Determine the [x, y] coordinate at the center of the cell enclosing the given text.  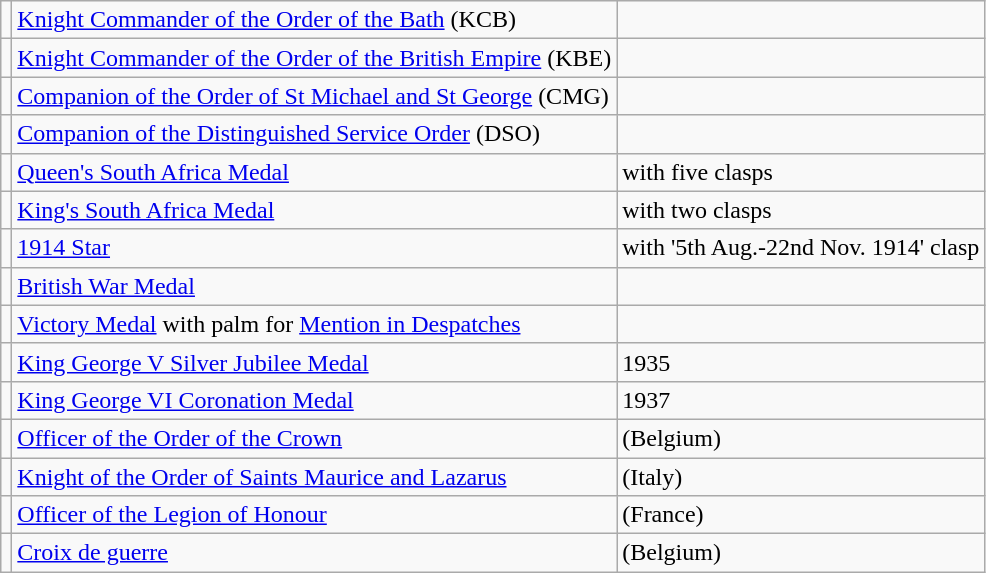
with two clasps [801, 210]
Companion of the Distinguished Service Order (DSO) [314, 134]
King George V Silver Jubilee Medal [314, 362]
Queen's South Africa Medal [314, 172]
Knight Commander of the Order of the British Empire (KBE) [314, 58]
1935 [801, 362]
Victory Medal with palm for Mention in Despatches [314, 324]
Companion of the Order of St Michael and St George (CMG) [314, 96]
Officer of the Order of the Crown [314, 438]
(Italy) [801, 477]
1914 Star [314, 248]
King's South Africa Medal [314, 210]
1937 [801, 400]
Officer of the Legion of Honour [314, 515]
Croix de guerre [314, 553]
with '5th Aug.-22nd Nov. 1914' clasp [801, 248]
British War Medal [314, 286]
(France) [801, 515]
Knight of the Order of Saints Maurice and Lazarus [314, 477]
with five clasps [801, 172]
King George VI Coronation Medal [314, 400]
Knight Commander of the Order of the Bath (KCB) [314, 20]
